Return [x, y] of the center of cell containing provided text 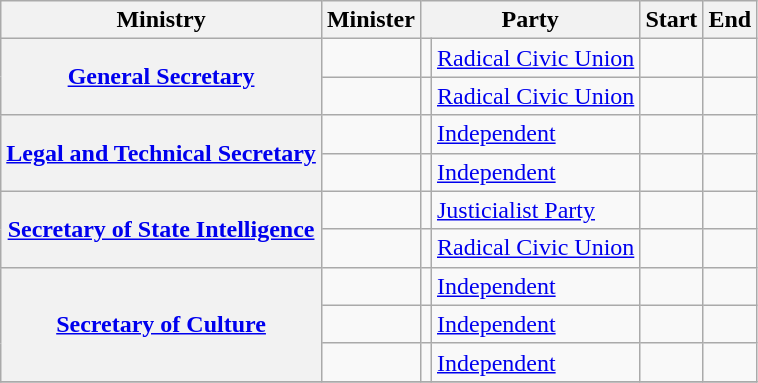
Legal and Technical Secretary [162, 153]
Minister [370, 20]
Party [530, 20]
Secretary of Culture [162, 324]
Secretary of State Intelligence [162, 229]
Start [672, 20]
Justicialist Party [535, 210]
General Secretary [162, 77]
Ministry [162, 20]
End [730, 20]
